Return (x, y) of the center of cell containing provided text 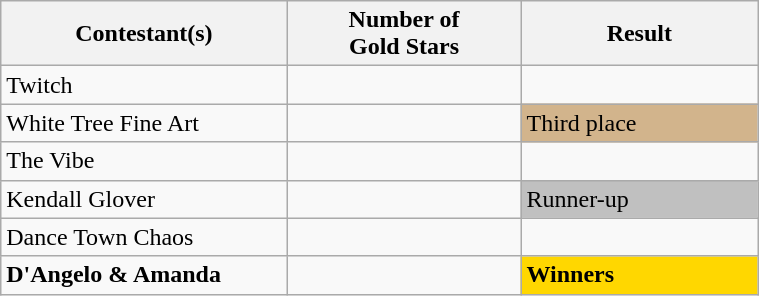
Number ofGold Stars (404, 34)
Runner-up (640, 199)
Dance Town Chaos (144, 237)
Third place (640, 123)
Result (640, 34)
Contestant(s) (144, 34)
The Vibe (144, 161)
White Tree Fine Art (144, 123)
D'Angelo & Amanda (144, 275)
Twitch (144, 85)
Kendall Glover (144, 199)
Winners (640, 275)
